Capture the cell that displays the provided text and extract its (X, Y) central coordinate. 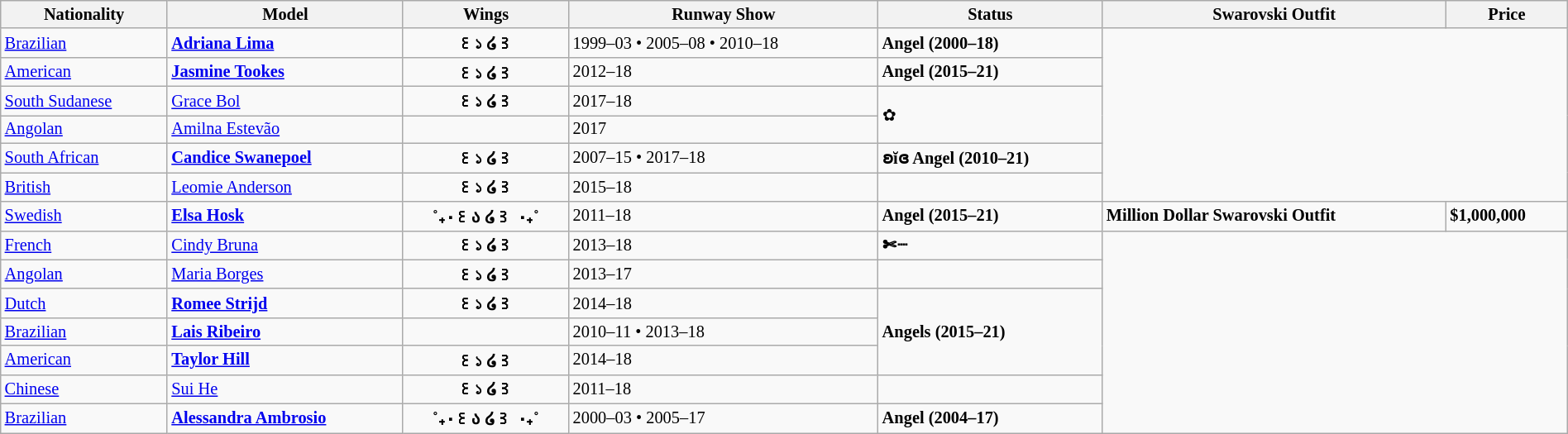
✄┈ (991, 245)
2013–18 (724, 245)
Maria Borges (284, 274)
2000–03 • 2005–17 (724, 418)
Elsa Hosk (284, 215)
Model (284, 14)
2017–18 (724, 101)
British (84, 187)
Dutch (84, 303)
Angels (2015–21) (991, 331)
2013–17 (724, 274)
Grace Bol (284, 101)
South Sudanese (84, 101)
$1,000,000 (1507, 215)
Jasmine Tookes (284, 71)
Angel (2004–17) (991, 418)
1999–03 • 2005–08 • 2010–18 (724, 43)
Angel (2000–18) (991, 43)
Million Dollar Swarovski Outfit (1274, 215)
Status (991, 14)
ʚĭɞ Angel (2010–21) (991, 157)
2007–15 • 2017–18 (724, 157)
Runway Show (724, 14)
Candice Swanepoel (284, 157)
Price (1507, 14)
Cindy Bruna (284, 245)
Adriana Lima (284, 43)
French (84, 245)
2010–11 • 2013–18 (724, 331)
2017 (724, 129)
Wings (485, 14)
2012–18 (724, 71)
South African (84, 157)
Swedish (84, 215)
Romee Strijd (284, 303)
Lais Ribeiro (284, 331)
Nationality (84, 14)
Alessandra Ambrosio (284, 418)
2015–18 (724, 187)
✿ (991, 114)
Leomie Anderson (284, 187)
Amilna Estevão (284, 129)
Swarovski Outfit (1274, 14)
Taylor Hill (284, 360)
Sui He (284, 389)
Chinese (84, 389)
